Scan for the cell matching the given text and deliver its [x, y] coordinate at center. 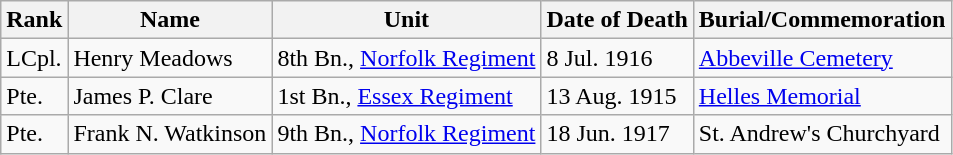
18 Jun. 1917 [617, 134]
9th Bn., Norfolk Regiment [406, 134]
Frank N. Watkinson [170, 134]
Henry Meadows [170, 58]
Date of Death [617, 20]
James P. Clare [170, 96]
Helles Memorial [822, 96]
Abbeville Cemetery [822, 58]
8th Bn., Norfolk Regiment [406, 58]
LCpl. [34, 58]
St. Andrew's Churchyard [822, 134]
1st Bn., Essex Regiment [406, 96]
13 Aug. 1915 [617, 96]
Rank [34, 20]
Name [170, 20]
8 Jul. 1916 [617, 58]
Burial/Commemoration [822, 20]
Unit [406, 20]
